Return (X, Y) of the center of cell containing provided text 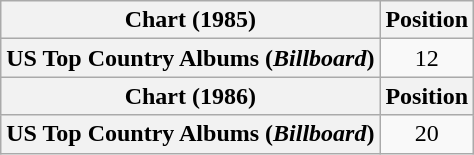
20 (427, 134)
Chart (1986) (190, 96)
12 (427, 58)
Chart (1985) (190, 20)
